Output the (X, Y) coordinate of the center of the cell containing the given text.  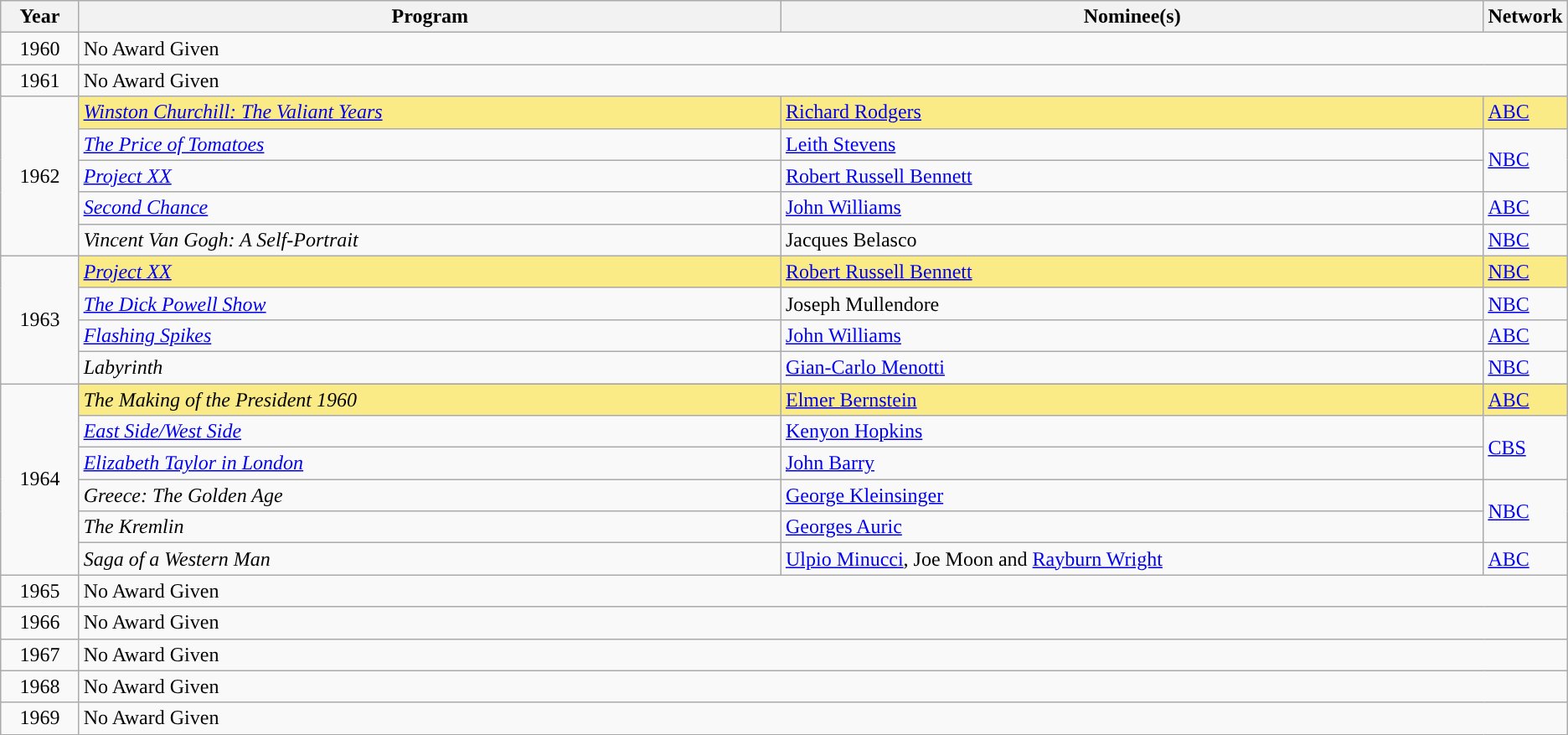
1965 (40, 591)
1968 (40, 686)
The Kremlin (430, 527)
Jacques Belasco (1132, 240)
Labyrinth (430, 367)
Elizabeth Taylor in London (430, 463)
Elmer Bernstein (1132, 400)
1967 (40, 655)
The Price of Tomatoes (430, 144)
Leith Stevens (1132, 144)
John Barry (1132, 463)
Vincent Van Gogh: A Self-Portrait (430, 240)
Greece: The Golden Age (430, 495)
Richard Rodgers (1132, 112)
Program (430, 17)
The Dick Powell Show (430, 303)
1966 (40, 623)
1961 (40, 80)
CBS (1525, 448)
Ulpio Minucci, Joe Moon and Rayburn Wright (1132, 559)
Flashing Spikes (430, 335)
The Making of the President 1960 (430, 400)
1960 (40, 49)
Georges Auric (1132, 527)
Gian-Carlo Menotti (1132, 367)
Joseph Mullendore (1132, 303)
1962 (40, 176)
Winston Churchill: The Valiant Years (430, 112)
1964 (40, 479)
Second Chance (430, 208)
Saga of a Western Man (430, 559)
1969 (40, 718)
Network (1525, 17)
Nominee(s) (1132, 17)
1963 (40, 319)
Year (40, 17)
George Kleinsinger (1132, 495)
Kenyon Hopkins (1132, 432)
East Side/West Side (430, 432)
